Scan for the cell matching the given text and deliver its (X, Y) coordinate at center. 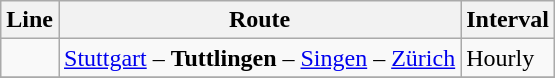
Hourly (508, 58)
Line (30, 20)
Stuttgart – Tuttlingen – Singen – Zürich (259, 58)
Route (259, 20)
Interval (508, 20)
